From the cell containing the given text, extract its center point as (X, Y) coordinate. 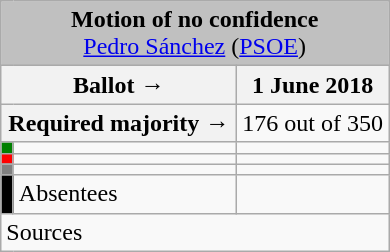
Sources (195, 232)
Ballot → (119, 85)
1 June 2018 (313, 85)
Required majority → (119, 123)
176 out of 350 (313, 123)
Motion of no confidencePedro Sánchez (PSOE) (195, 34)
Absentees (125, 194)
